Capture the cell that displays the provided text and extract its [x, y] central coordinate. 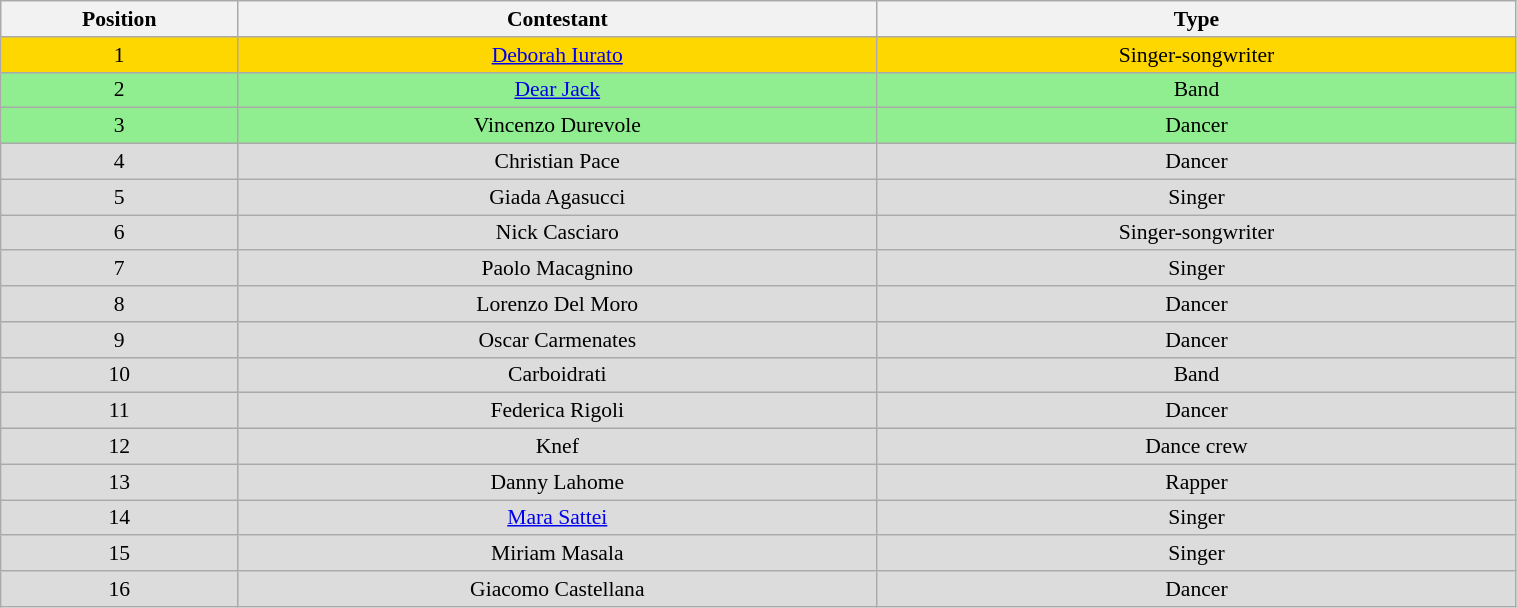
Vincenzo Durevole [558, 126]
Type [1196, 19]
Miriam Masala [558, 554]
7 [120, 269]
Deborah Iurato [558, 55]
9 [120, 340]
Paolo Macagnino [558, 269]
Contestant [558, 19]
Mara Sattei [558, 518]
Giada Agasucci [558, 197]
14 [120, 518]
Knef [558, 447]
15 [120, 554]
Giacomo Castellana [558, 589]
Danny Lahome [558, 482]
8 [120, 304]
16 [120, 589]
Dear Jack [558, 90]
Federica Rigoli [558, 411]
1 [120, 55]
Carboidrati [558, 375]
6 [120, 233]
Rapper [1196, 482]
10 [120, 375]
13 [120, 482]
Lorenzo Del Moro [558, 304]
2 [120, 90]
11 [120, 411]
Dance crew [1196, 447]
4 [120, 162]
Position [120, 19]
Nick Casciaro [558, 233]
12 [120, 447]
5 [120, 197]
Christian Pace [558, 162]
Oscar Carmenates [558, 340]
3 [120, 126]
